Return (X, Y) of the center of cell containing provided text 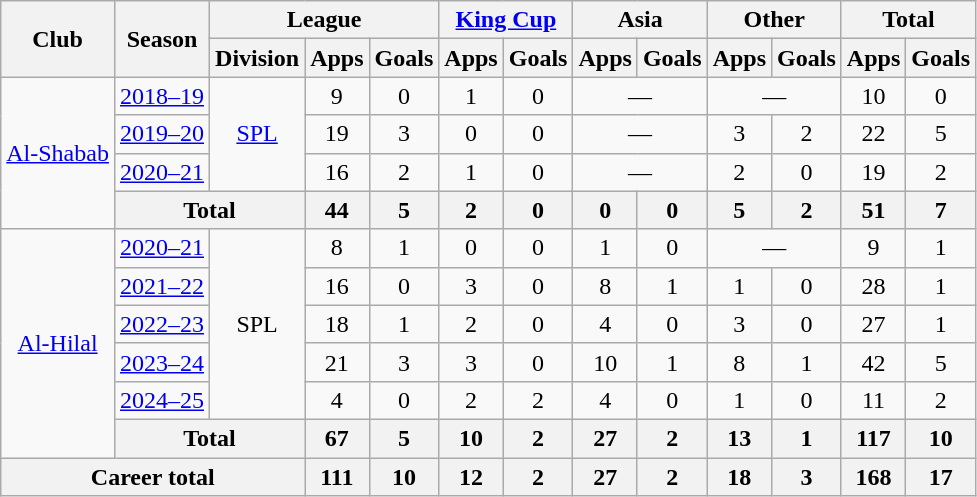
67 (337, 438)
11 (873, 400)
Career total (153, 477)
Club (58, 39)
21 (337, 362)
Asia (640, 20)
7 (941, 210)
League (324, 20)
2023–24 (162, 362)
Division (258, 58)
12 (471, 477)
28 (873, 286)
2019–20 (162, 134)
17 (941, 477)
2022–23 (162, 324)
2018–19 (162, 96)
Al-Hilal (58, 343)
Al-Shabab (58, 153)
42 (873, 362)
2024–25 (162, 400)
13 (739, 438)
51 (873, 210)
117 (873, 438)
111 (337, 477)
44 (337, 210)
Season (162, 39)
Other (774, 20)
2021–22 (162, 286)
King Cup (506, 20)
168 (873, 477)
22 (873, 134)
